Scan for the cell matching the given text and deliver its (x, y) coordinate at center. 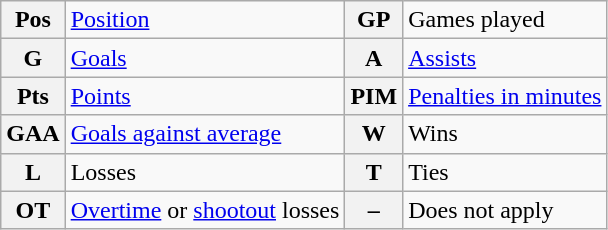
GP (374, 20)
Goals (205, 58)
Overtime or shootout losses (205, 210)
Points (205, 96)
Assists (505, 58)
Goals against average (205, 134)
W (374, 134)
Penalties in minutes (505, 96)
L (33, 172)
Pts (33, 96)
Games played (505, 20)
A (374, 58)
Wins (505, 134)
Position (205, 20)
PIM (374, 96)
OT (33, 210)
– (374, 210)
Does not apply (505, 210)
T (374, 172)
G (33, 58)
Losses (205, 172)
Pos (33, 20)
Ties (505, 172)
GAA (33, 134)
